Find where the given text appears and provide that cell's center as (x, y) coordinate. 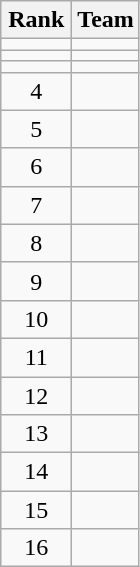
4 (36, 91)
Rank (36, 20)
5 (36, 129)
12 (36, 395)
9 (36, 281)
7 (36, 205)
8 (36, 243)
13 (36, 434)
10 (36, 319)
15 (36, 510)
14 (36, 472)
16 (36, 548)
6 (36, 167)
Team (106, 20)
11 (36, 357)
